Determine the [x, y] coordinate at the center of the cell enclosing the given text.  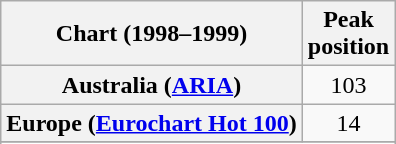
Australia (ARIA) [152, 85]
14 [348, 123]
103 [348, 85]
Peakposition [348, 34]
Chart (1998–1999) [152, 34]
Europe (Eurochart Hot 100) [152, 123]
